Scan for the cell matching the given text and deliver its [x, y] coordinate at center. 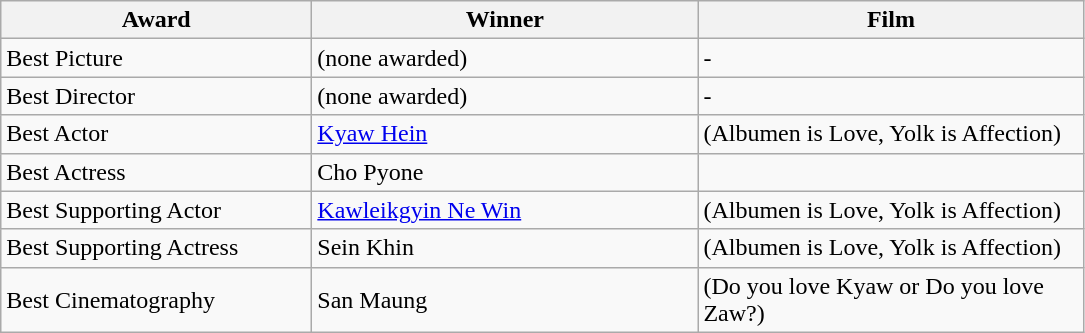
Sein Khin [505, 248]
Best Picture [156, 58]
(Do you love Kyaw or Do you love Zaw?) [891, 300]
Winner [505, 20]
San Maung [505, 300]
Best Cinematography [156, 300]
Best Supporting Actress [156, 248]
Award [156, 20]
Cho Pyone [505, 172]
Film [891, 20]
Best Supporting Actor [156, 210]
Kawleikgyin Ne Win [505, 210]
Kyaw Hein [505, 134]
Best Actress [156, 172]
Best Director [156, 96]
Best Actor [156, 134]
